Determine the (x, y) coordinate at the center of the cell enclosing the given text.  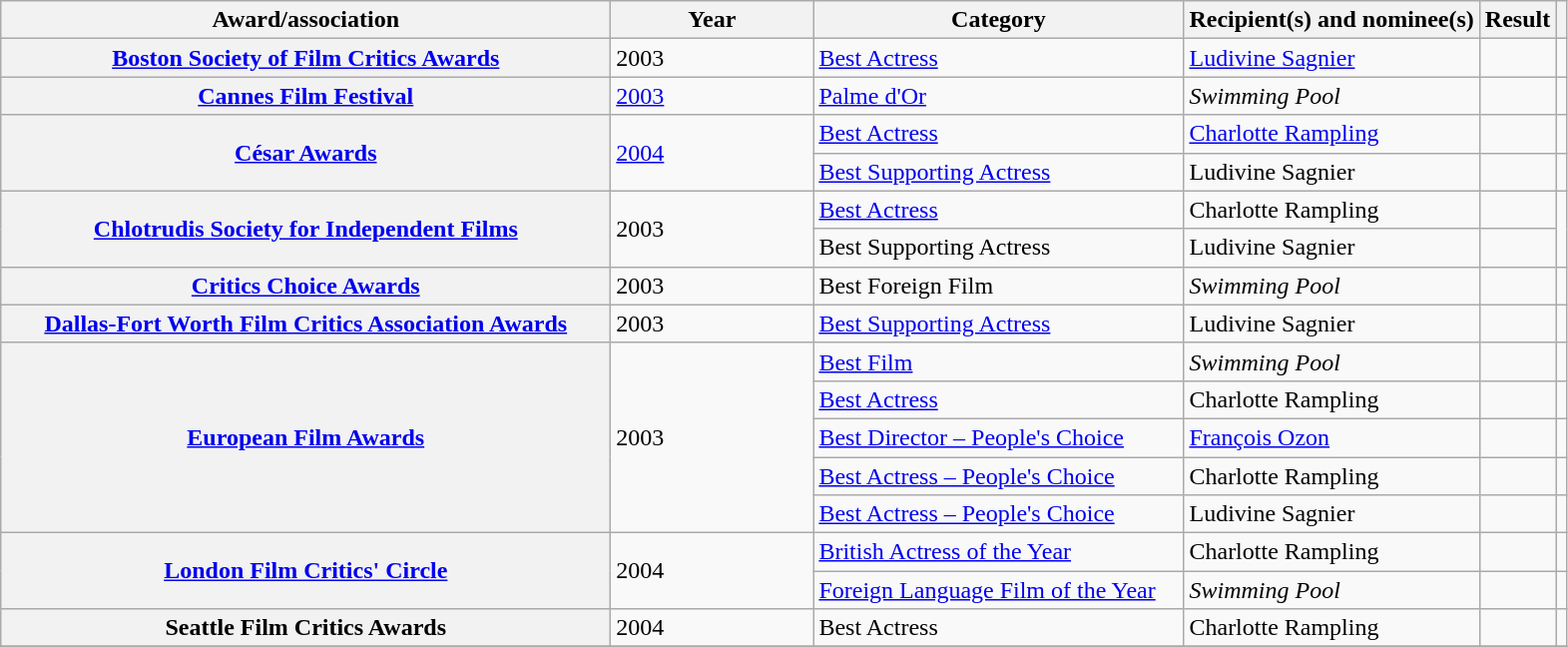
European Film Awards (305, 437)
London Film Critics' Circle (305, 571)
Award/association (305, 20)
Best Foreign Film (998, 286)
Best Director – People's Choice (998, 437)
François Ozon (1331, 437)
César Awards (305, 153)
Seattle Film Critics Awards (305, 628)
Dallas-Fort Worth Film Critics Association Awards (305, 323)
Best Film (998, 361)
Recipient(s) and nominee(s) (1331, 20)
Result (1517, 20)
Foreign Language Film of the Year (998, 590)
Boston Society of Film Critics Awards (305, 58)
Chlotrudis Society for Independent Films (305, 229)
Cannes Film Festival (305, 96)
Critics Choice Awards (305, 286)
Palme d'Or (998, 96)
British Actress of the Year (998, 552)
Year (713, 20)
Category (998, 20)
